Scan for the cell matching the given text and deliver its [x, y] coordinate at center. 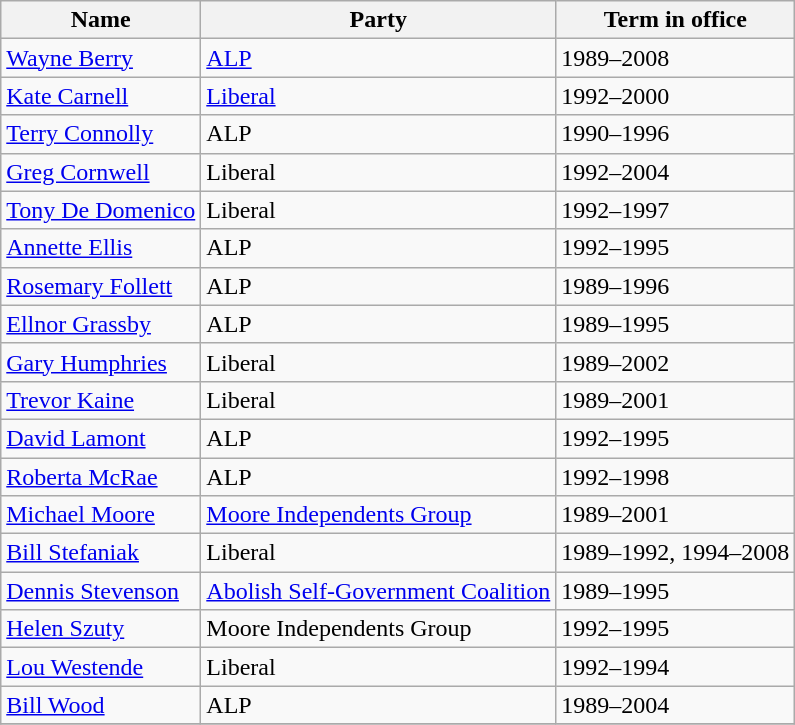
1992–2004 [676, 172]
Abolish Self-Government Coalition [378, 591]
Bill Wood [101, 705]
Gary Humphries [101, 362]
Greg Cornwell [101, 172]
Name [101, 20]
1992–1994 [676, 667]
1990–1996 [676, 134]
1989–1996 [676, 286]
Term in office [676, 20]
Wayne Berry [101, 58]
1989–2004 [676, 705]
Roberta McRae [101, 477]
Kate Carnell [101, 96]
Rosemary Follett [101, 286]
Terry Connolly [101, 134]
Lou Westende [101, 667]
Bill Stefaniak [101, 553]
David Lamont [101, 438]
Dennis Stevenson [101, 591]
Michael Moore [101, 515]
1992–1998 [676, 477]
Party [378, 20]
Annette Ellis [101, 248]
Ellnor Grassby [101, 324]
1989–2008 [676, 58]
1989–1992, 1994–2008 [676, 553]
1989–2002 [676, 362]
Trevor Kaine [101, 400]
1992–1997 [676, 210]
Tony De Domenico [101, 210]
Helen Szuty [101, 629]
1992–2000 [676, 96]
